Return (X, Y) of the center of cell containing provided text 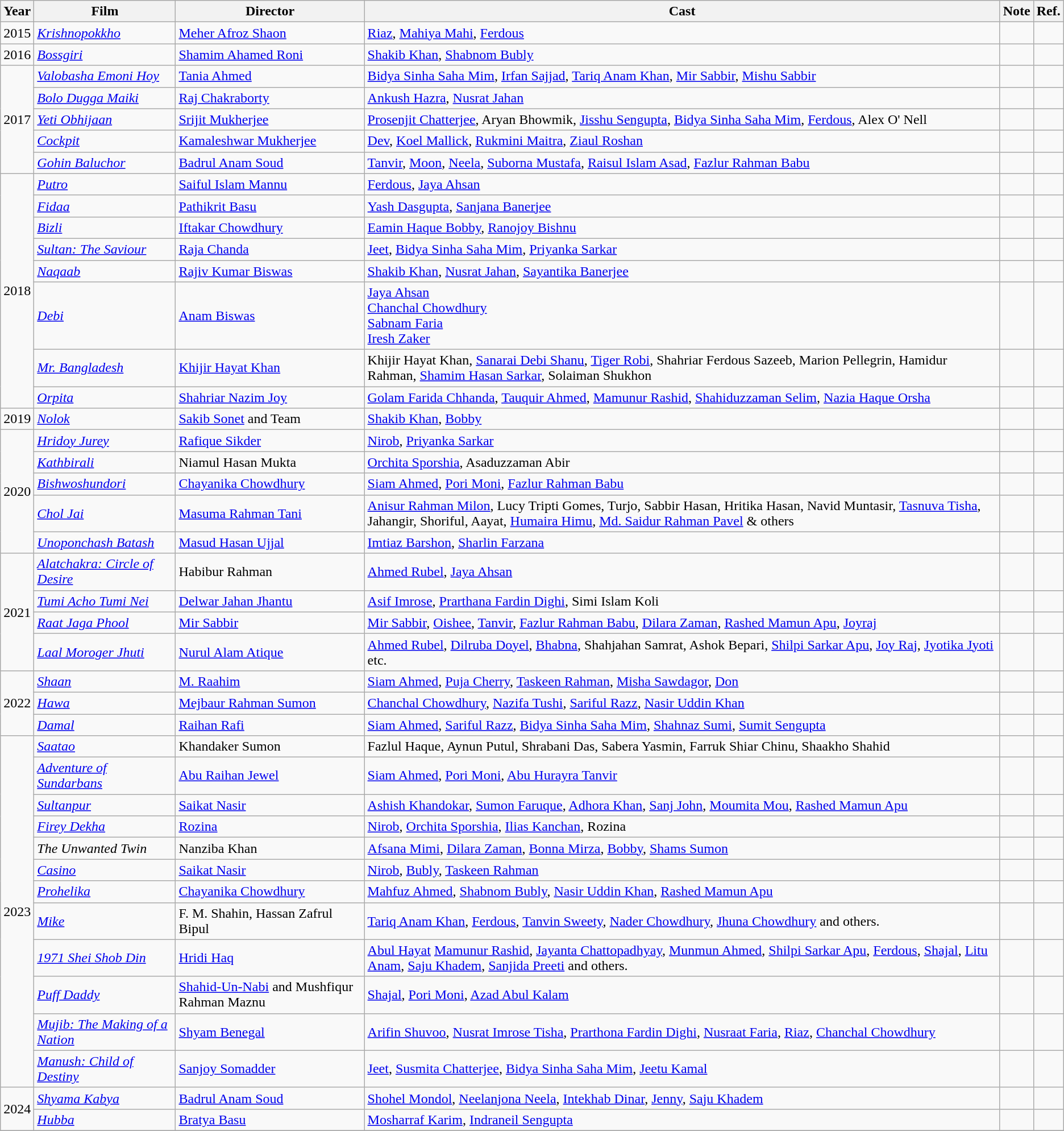
Hridi Haq (270, 958)
Habibur Rahman (270, 572)
Mike (105, 921)
Naqaab (105, 271)
Ahmed Rubel, Jaya Ahsan (682, 572)
Mujib: The Making of a Nation (105, 1031)
Sakib Sonet and Team (270, 419)
Fidaa (105, 206)
Sultanpur (105, 805)
Jeet, Susmita Chatterjee, Bidya Sinha Saha Mim, Jeetu Kamal (682, 1069)
2015 (17, 33)
Hawa (105, 703)
Shaan (105, 681)
2022 (17, 703)
Nanziba Khan (270, 848)
Siam Ahmed, Sariful Razz, Bidya Sinha Saha Mim, Shahnaz Sumi, Sumit Sengupta (682, 725)
Nirob, Orchita Sporshia, Ilias Kanchan, Rozina (682, 827)
Chanchal Chowdhury, Nazifa Tushi, Sariful Razz, Nasir Uddin Khan (682, 703)
1971 Shei Shob Din (105, 958)
Sultan: The Saviour (105, 249)
Raat Jaga Phool (105, 623)
Tariq Anam Khan, Ferdous, Tanvin Sweety, Nader Chowdhury, Jhuna Chowdhury and others. (682, 921)
Raja Chanda (270, 249)
Jeet, Bidya Sinha Saha Mim, Priyanka Sarkar (682, 249)
Shyama Kabya (105, 1098)
Nirob, Priyanka Sarkar (682, 441)
Tanvir, Moon, Neela, Suborna Mustafa, Raisul Islam Asad, Fazlur Rahman Babu (682, 163)
Mir Sabbir, Oishee, Tanvir, Fazlur Rahman Babu, Dilara Zaman, Rashed Mamun Apu, Joyraj (682, 623)
Bolo Dugga Maiki (105, 98)
Mahfuz Ahmed, Shabnom Bubly, Nasir Uddin Khan, Rashed Mamun Apu (682, 892)
2017 (17, 119)
Rafique Sikder (270, 441)
Imtiaz Barshon, Sharlin Farzana (682, 542)
Kathbirali (105, 462)
Bossgiri (105, 55)
Siam Ahmed, Pori Moni, Fazlur Rahman Babu (682, 484)
Debi (105, 316)
Shakib Khan, Bobby (682, 419)
Iftakar Chowdhury (270, 227)
Ashish Khandokar, Sumon Faruque, Adhora Khan, Sanj John, Moumita Mou, Rashed Mamun Apu (682, 805)
Rajiv Kumar Biswas (270, 271)
Shahriar Nazim Joy (270, 397)
Nirob, Bubly, Taskeen Rahman (682, 870)
Casino (105, 870)
Gohin Baluchor (105, 163)
Kamaleshwar Mukherjee (270, 141)
Shahid-Un-Nabi and Mushfiqur Rahman Maznu (270, 995)
Adventure of Sundarbans (105, 776)
Arifin Shuvoo, Nusrat Imrose Tisha, Prarthona Fardin Dighi, Nusraat Faria, Riaz, Chanchal Chowdhury (682, 1031)
Anam Biswas (270, 316)
2023 (17, 912)
Raihan Rafi (270, 725)
2016 (17, 55)
Sanjoy Somadder (270, 1069)
Delwar Jahan Jhantu (270, 601)
Bratya Basu (270, 1120)
Orchita Sporshia, Asaduzzaman Abir (682, 462)
Khijir Hayat Khan, Sanarai Debi Shanu, Tiger Robi, Shahriar Ferdous Sazeeb, Marion Pellegrin, Hamidur Rahman, Shamim Hasan Sarkar, Solaiman Shukhon (682, 368)
Tania Ahmed (270, 76)
Afsana Mimi, Dilara Zaman, Bonna Mirza, Bobby, Shams Sumon (682, 848)
Srijit Mukherjee (270, 119)
Shakib Khan, Shabnom Bubly (682, 55)
Tumi Acho Tumi Nei (105, 601)
Nurul Alam Atique (270, 652)
Cockpit (105, 141)
Ankush Hazra, Nusrat Jahan (682, 98)
Saiful Islam Mannu (270, 184)
Shamim Ahamed Roni (270, 55)
2024 (17, 1109)
Rozina (270, 827)
Yash Dasgupta, Sanjana Banerjee (682, 206)
Manush: Child of Destiny (105, 1069)
Eamin Haque Bobby, Ranojoy Bishnu (682, 227)
Prosenjit Chatterjee, Aryan Bhowmik, Jisshu Sengupta, Bidya Sinha Saha Mim, Ferdous, Alex O' Nell (682, 119)
Damal (105, 725)
Puff Daddy (105, 995)
Shohel Mondol, Neelanjona Neela, Intekhab Dinar, Jenny, Saju Khadem (682, 1098)
Saatao (105, 747)
Mr. Bangladesh (105, 368)
Nolok (105, 419)
Mejbaur Rahman Sumon (270, 703)
Khandaker Sumon (270, 747)
Shakib Khan, Nusrat Jahan, Sayantika Banerjee (682, 271)
Orpita (105, 397)
Hubba (105, 1120)
Jaya AhsanChanchal ChowdhurySabnam FariaIresh Zaker (682, 316)
Ferdous, Jaya Ahsan (682, 184)
Niamul Hasan Mukta (270, 462)
Film (105, 11)
Riaz, Mahiya Mahi, Ferdous (682, 33)
Raj Chakraborty (270, 98)
Unoponchash Batash (105, 542)
2019 (17, 419)
Bizli (105, 227)
Meher Afroz Shaon (270, 33)
Prohelika (105, 892)
Director (270, 11)
Shyam Benegal (270, 1031)
Mir Sabbir (270, 623)
Fazlul Haque, Aynun Putul, Shrabani Das, Sabera Yasmin, Farruk Shiar Chinu, Shaakho Shahid (682, 747)
Alatchakra: Circle of Desire (105, 572)
Yeti Obhijaan (105, 119)
2021 (17, 612)
Cast (682, 11)
Putro (105, 184)
Golam Farida Chhanda, Tauquir Ahmed, Mamunur Rashid, Shahiduzzaman Selim, Nazia Haque Orsha (682, 397)
M. Raahim (270, 681)
Year (17, 11)
Chol Jai (105, 513)
Siam Ahmed, Pori Moni, Abu Hurayra Tanvir (682, 776)
Ahmed Rubel, Dilruba Doyel, Bhabna, Shahjahan Samrat, Ashok Bepari, Shilpi Sarkar Apu, Joy Raj, Jyotika Jyoti etc. (682, 652)
Mosharraf Karim, Indraneil Sengupta (682, 1120)
2018 (17, 291)
Khijir Hayat Khan (270, 368)
Masuma Rahman Tani (270, 513)
Abu Raihan Jewel (270, 776)
Firey Dekha (105, 827)
Note (1016, 11)
Asif Imrose, Prarthana Fardin Dighi, Simi Islam Koli (682, 601)
Hridoy Jurey (105, 441)
Dev, Koel Mallick, Rukmini Maitra, Ziaul Roshan (682, 141)
Laal Moroger Jhuti (105, 652)
Valobasha Emoni Hoy (105, 76)
Siam Ahmed, Puja Cherry, Taskeen Rahman, Misha Sawdagor, Don (682, 681)
Shajal, Pori Moni, Azad Abul Kalam (682, 995)
Masud Hasan Ujjal (270, 542)
Pathikrit Basu (270, 206)
Ref. (1048, 11)
The Unwanted Twin (105, 848)
Bidya Sinha Saha Mim, Irfan Sajjad, Tariq Anam Khan, Mir Sabbir, Mishu Sabbir (682, 76)
Krishnopokkho (105, 33)
Bishwoshundori (105, 484)
2020 (17, 491)
F. M. Shahin, Hassan Zafrul Bipul (270, 921)
